For the text-containing cell, return its midpoint in (x, y) coordinate format. 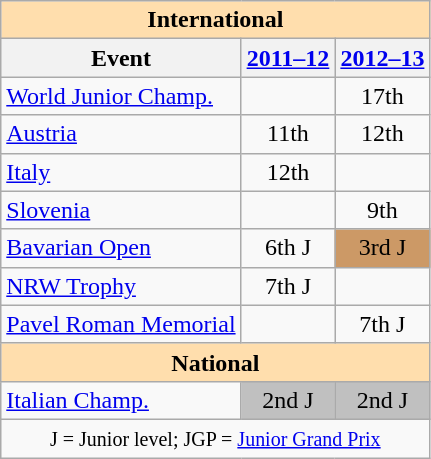
6th J (288, 248)
Austria (121, 134)
World Junior Champ. (121, 96)
17th (382, 96)
Slovenia (121, 210)
J = Junior level; JGP = Junior Grand Prix (216, 438)
9th (382, 210)
NRW Trophy (121, 286)
Italian Champ. (121, 400)
International (216, 20)
2011–12 (288, 58)
Pavel Roman Memorial (121, 324)
3rd J (382, 248)
Bavarian Open (121, 248)
National (216, 362)
2012–13 (382, 58)
Italy (121, 172)
Event (121, 58)
11th (288, 134)
